From the cell containing the given text, extract its center point as (X, Y) coordinate. 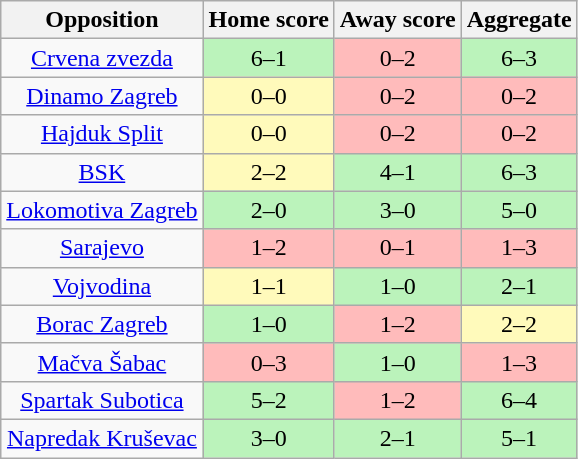
Spartak Subotica (102, 400)
Crvena zvezda (102, 58)
Napredak Kruševac (102, 438)
Lokomotiva Zagreb (102, 210)
Dinamo Zagreb (102, 96)
Home score (268, 20)
Aggregate (519, 20)
Mačva Šabac (102, 362)
5–2 (268, 400)
Away score (398, 20)
6–4 (519, 400)
1–1 (268, 286)
Vojvodina (102, 286)
6–1 (268, 58)
0–3 (268, 362)
BSK (102, 172)
4–1 (398, 172)
Hajduk Split (102, 134)
5–1 (519, 438)
Borac Zagreb (102, 324)
Sarajevo (102, 248)
5–0 (519, 210)
0–1 (398, 248)
2–0 (268, 210)
Opposition (102, 20)
